From the cell containing the given text, extract its center point as [x, y] coordinate. 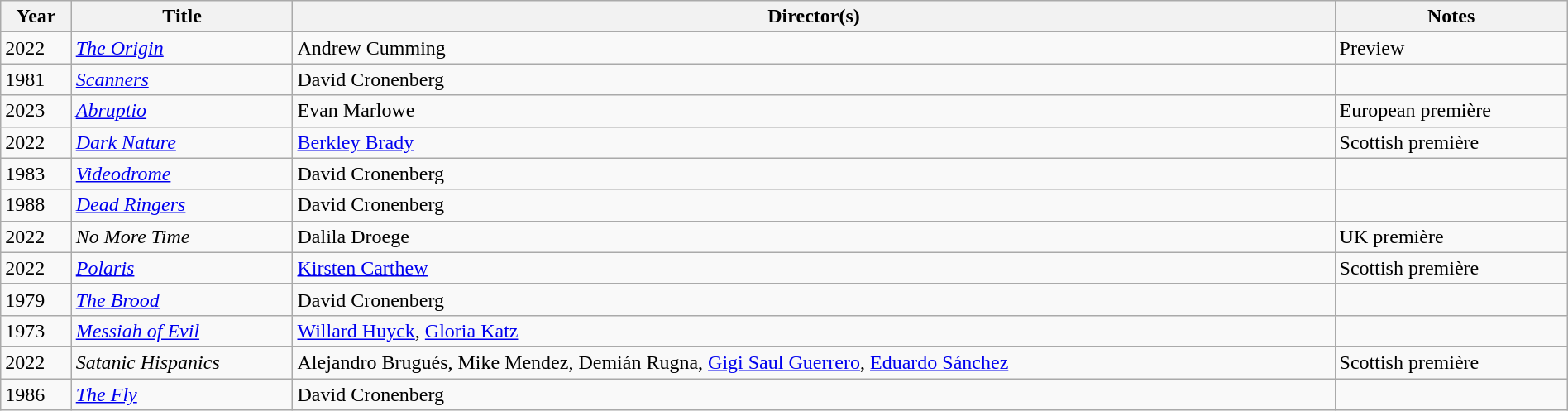
European première [1451, 111]
1986 [36, 394]
Title [182, 17]
1979 [36, 299]
Abruptio [182, 111]
Preview [1451, 48]
Dalila Droege [814, 237]
Notes [1451, 17]
1983 [36, 174]
UK première [1451, 237]
Kirsten Carthew [814, 268]
Dark Nature [182, 142]
The Brood [182, 299]
Director(s) [814, 17]
The Fly [182, 394]
Andrew Cumming [814, 48]
Alejandro Brugués, Mike Mendez, Demián Rugna, Gigi Saul Guerrero, Eduardo Sánchez [814, 362]
The Origin [182, 48]
Videodrome [182, 174]
Berkley Brady [814, 142]
Polaris [182, 268]
Satanic Hispanics [182, 362]
Evan Marlowe [814, 111]
No More Time [182, 237]
Messiah of Evil [182, 331]
Dead Ringers [182, 205]
1973 [36, 331]
Year [36, 17]
2023 [36, 111]
1988 [36, 205]
1981 [36, 79]
Willard Huyck, Gloria Katz [814, 331]
Scanners [182, 79]
